Pinpoint the cell where the given text exists, returning its (X, Y) midpoint coordinate. 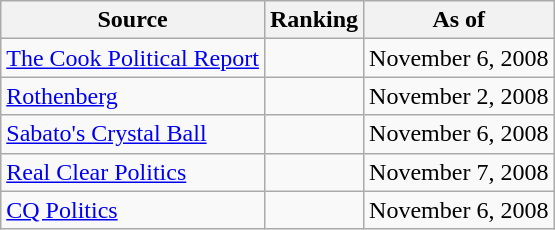
CQ Politics (133, 210)
As of (459, 20)
November 2, 2008 (459, 96)
Rothenberg (133, 96)
The Cook Political Report (133, 58)
Ranking (314, 20)
Real Clear Politics (133, 172)
November 7, 2008 (459, 172)
Sabato's Crystal Ball (133, 134)
Source (133, 20)
